Scan for the cell matching the given text and deliver its [X, Y] coordinate at center. 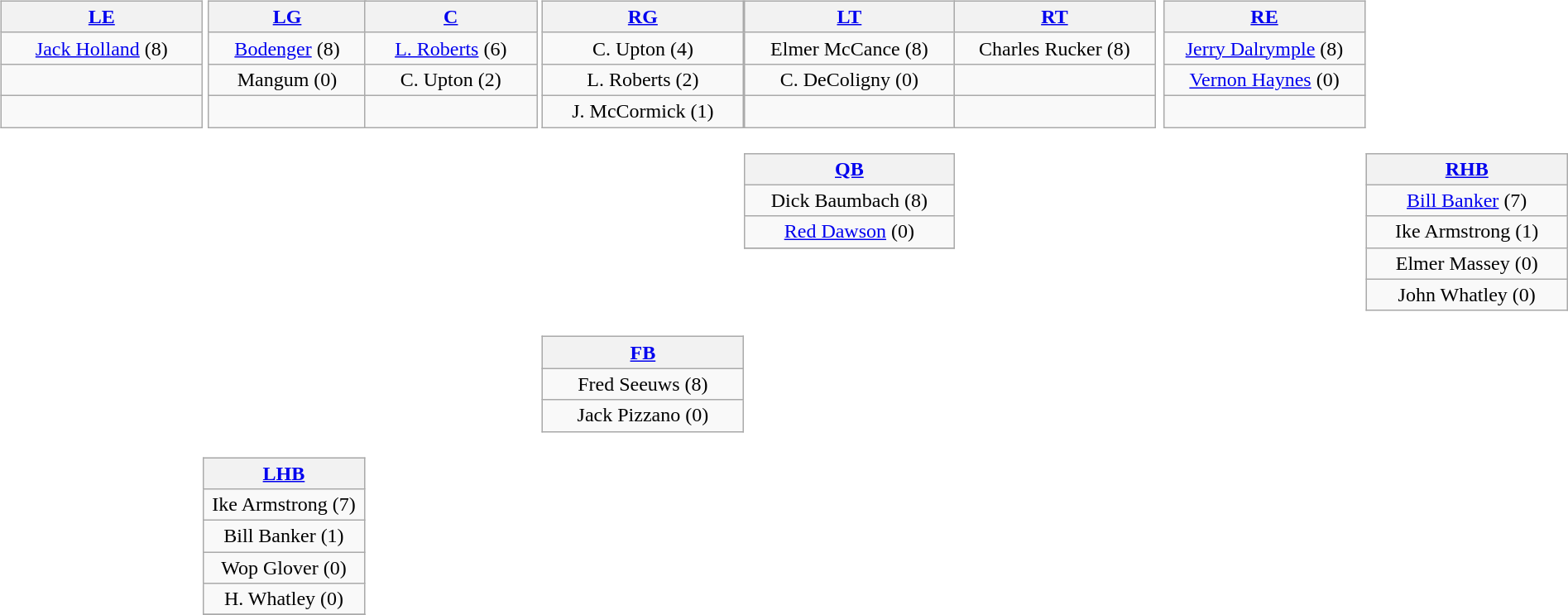
Jerry Dalrymple (8) [1264, 48]
C [450, 17]
C. DeColigny (0) [849, 79]
Charles Rucker (8) [1054, 48]
J. McCormick (1) [642, 111]
Vernon Haynes (0) [1264, 79]
L. Roberts (2) [642, 79]
FB [642, 353]
Elmer Massey (0) [1466, 263]
FB Fred Seeuws (8) Jack Pizzano (0) [644, 373]
Elmer McCance (8) [849, 48]
Fred Seeuws (8) [642, 384]
H. Whatley (0) [284, 599]
L. Roberts (6) [450, 48]
Bodenger (8) [287, 48]
Wop Glover (0) [284, 568]
LE [101, 17]
Jack Pizzano (0) [642, 416]
RT [1054, 17]
Bill Banker (7) [1466, 200]
Jack Holland (8) [101, 48]
John Whatley (0) [1466, 295]
RE [1264, 17]
RG [642, 17]
Bill Banker (1) [284, 536]
C. Upton (2) [450, 79]
C. Upton (4) [642, 48]
Dick Baumbach (8) [849, 200]
LG [287, 17]
LHB [284, 473]
Red Dawson (0) [849, 232]
RHB [1466, 169]
Mangum (0) [287, 79]
LT [849, 17]
QB [849, 169]
RHB Bill Banker (7) Ike Armstrong (1) Elmer Massey (0) John Whatley (0) [1461, 221]
Ike Armstrong (1) [1466, 232]
QB Dick Baumbach (8) Red Dawson (0) [849, 221]
Ike Armstrong (7) [284, 505]
